Search for the cell housing the specified text and yield its [x, y] center coordinate. 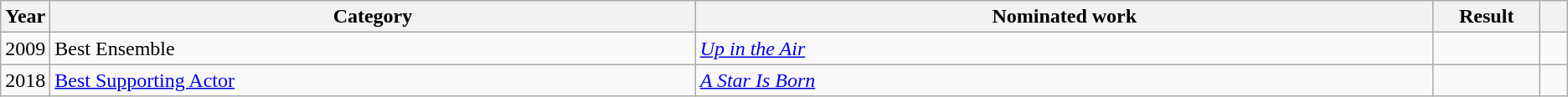
2009 [25, 48]
Category [373, 17]
Year [25, 17]
Up in the Air [1064, 48]
2018 [25, 80]
Best Ensemble [373, 48]
Best Supporting Actor [373, 80]
Nominated work [1064, 17]
Result [1486, 17]
A Star Is Born [1064, 80]
